Capture the cell that displays the provided text and extract its [x, y] central coordinate. 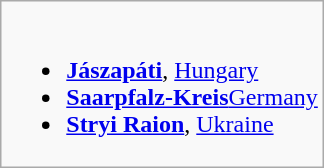
Jászapáti, Hungary Saarpfalz-KreisGermany Stryi Raion, Ukraine [162, 84]
